From the cell containing the given text, extract its center point as [X, Y] coordinate. 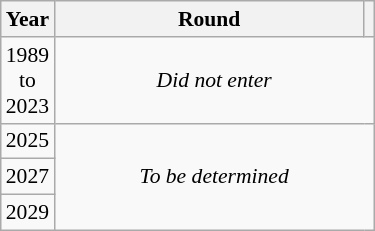
1989to2023 [28, 80]
2025 [28, 141]
2029 [28, 213]
Year [28, 19]
2027 [28, 177]
To be determined [214, 176]
Did not enter [214, 80]
Round [209, 19]
